Return [X, Y] of the center of cell containing provided text 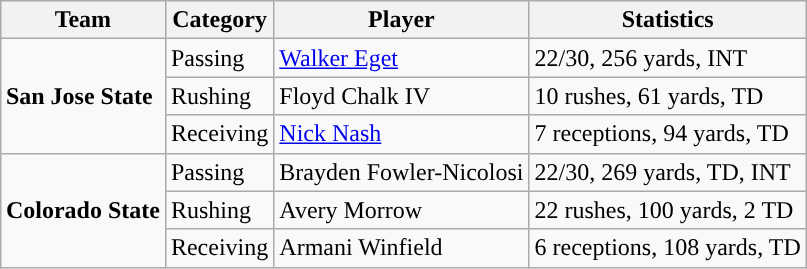
22/30, 269 yards, TD, INT [668, 172]
Colorado State [82, 210]
Statistics [668, 20]
Player [402, 20]
Floyd Chalk IV [402, 96]
Team [82, 20]
Armani Winfield [402, 248]
San Jose State [82, 96]
Category [219, 20]
Avery Morrow [402, 210]
7 receptions, 94 yards, TD [668, 134]
Nick Nash [402, 134]
6 receptions, 108 yards, TD [668, 248]
Brayden Fowler-Nicolosi [402, 172]
10 rushes, 61 yards, TD [668, 96]
Walker Eget [402, 58]
22/30, 256 yards, INT [668, 58]
22 rushes, 100 yards, 2 TD [668, 210]
